Output the (x, y) coordinate of the center of the cell containing the given text.  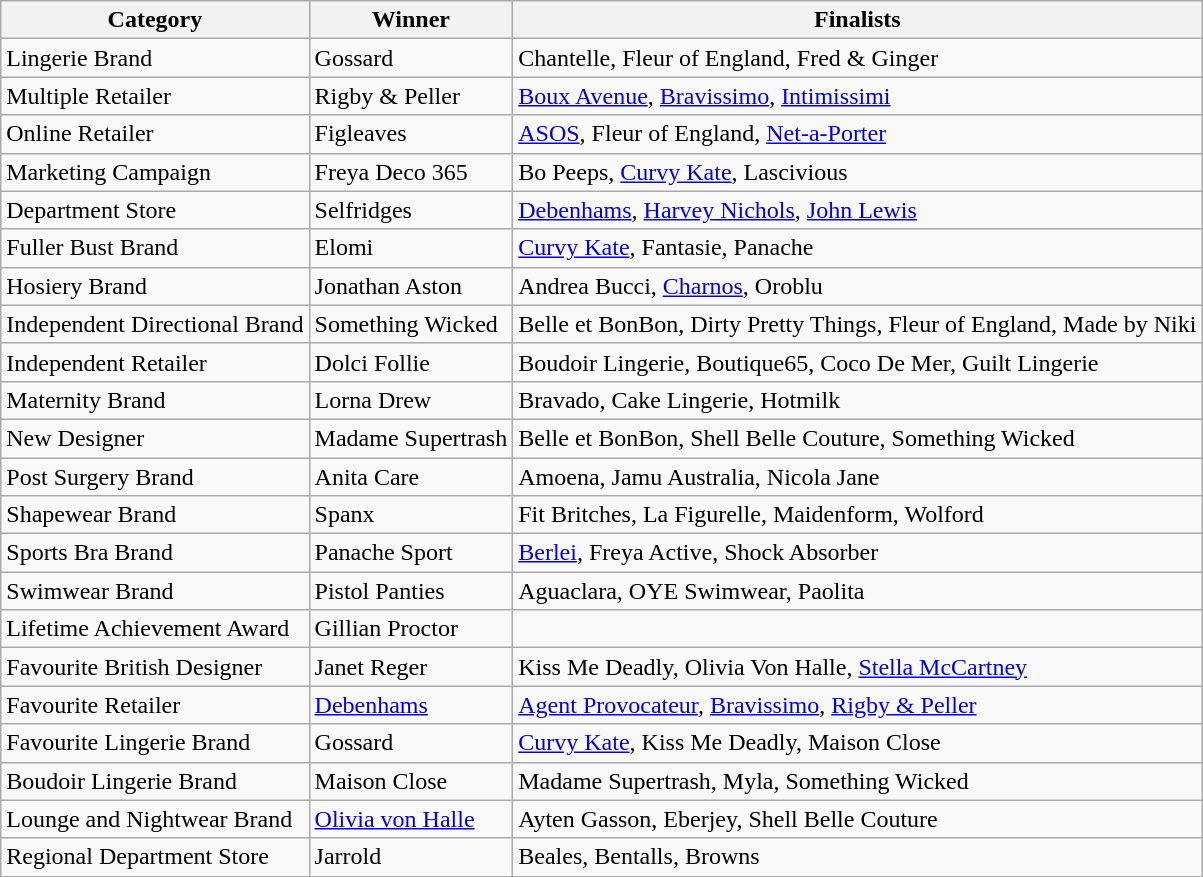
Lorna Drew (411, 400)
Spanx (411, 515)
Favourite Retailer (155, 705)
Belle et BonBon, Dirty Pretty Things, Fleur of England, Made by Niki (858, 324)
Boudoir Lingerie Brand (155, 781)
Bravado, Cake Lingerie, Hotmilk (858, 400)
Janet Reger (411, 667)
Favourite Lingerie Brand (155, 743)
Selfridges (411, 210)
Bo Peeps, Curvy Kate, Lascivious (858, 172)
Gillian Proctor (411, 629)
Lingerie Brand (155, 58)
Independent Retailer (155, 362)
Curvy Kate, Kiss Me Deadly, Maison Close (858, 743)
Online Retailer (155, 134)
Olivia von Halle (411, 819)
Maternity Brand (155, 400)
Hosiery Brand (155, 286)
Andrea Bucci, Charnos, Oroblu (858, 286)
Something Wicked (411, 324)
Jarrold (411, 857)
Madame Supertrash, Myla, Something Wicked (858, 781)
Lounge and Nightwear Brand (155, 819)
Sports Bra Brand (155, 553)
Ayten Gasson, Eberjey, Shell Belle Couture (858, 819)
Pistol Panties (411, 591)
Maison Close (411, 781)
Aguaclara, OYE Swimwear, Paolita (858, 591)
Multiple Retailer (155, 96)
Figleaves (411, 134)
Swimwear Brand (155, 591)
ASOS, Fleur of England, Net-a-Porter (858, 134)
Curvy Kate, Fantasie, Panache (858, 248)
Fit Britches, La Figurelle, Maidenform, Wolford (858, 515)
Category (155, 20)
Independent Directional Brand (155, 324)
Jonathan Aston (411, 286)
Fuller Bust Brand (155, 248)
Panache Sport (411, 553)
Chantelle, Fleur of England, Fred & Ginger (858, 58)
Shapewear Brand (155, 515)
Marketing Campaign (155, 172)
Post Surgery Brand (155, 477)
Regional Department Store (155, 857)
Amoena, Jamu Australia, Nicola Jane (858, 477)
Elomi (411, 248)
Dolci Follie (411, 362)
Boudoir Lingerie, Boutique65, Coco De Mer, Guilt Lingerie (858, 362)
Rigby & Peller (411, 96)
Debenhams, Harvey Nichols, John Lewis (858, 210)
Freya Deco 365 (411, 172)
Kiss Me Deadly, Olivia Von Halle, Stella McCartney (858, 667)
Favourite British Designer (155, 667)
Department Store (155, 210)
Finalists (858, 20)
Belle et BonBon, Shell Belle Couture, Something Wicked (858, 438)
Debenhams (411, 705)
Beales, Bentalls, Browns (858, 857)
Lifetime Achievement Award (155, 629)
Berlei, Freya Active, Shock Absorber (858, 553)
Madame Supertrash (411, 438)
Winner (411, 20)
Anita Care (411, 477)
New Designer (155, 438)
Agent Provocateur, Bravissimo, Rigby & Peller (858, 705)
Boux Avenue, Bravissimo, Intimissimi (858, 96)
